Locate the cell with the specified text and output its (X, Y) center coordinate. 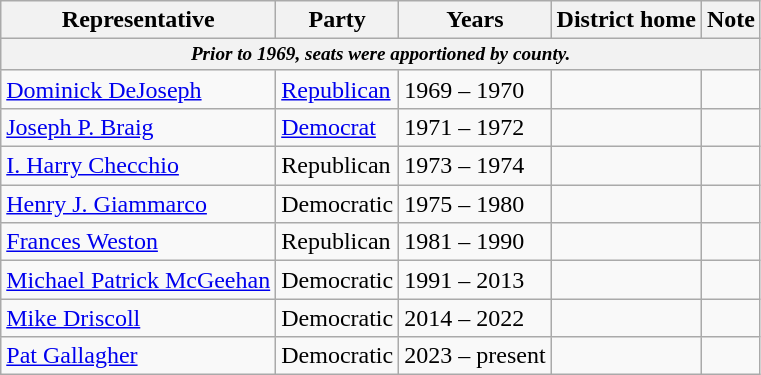
Michael Patrick McGeehan (138, 280)
1981 – 1990 (475, 242)
Note (730, 20)
Pat Gallagher (138, 356)
District home (626, 20)
1973 – 1974 (475, 166)
Mike Driscoll (138, 318)
Years (475, 20)
Dominick DeJoseph (138, 89)
1969 – 1970 (475, 89)
1975 – 1980 (475, 204)
I. Harry Checchio (138, 166)
Frances Weston (138, 242)
Party (338, 20)
Democrat (338, 128)
Representative (138, 20)
1971 – 1972 (475, 128)
2014 – 2022 (475, 318)
2023 – present (475, 356)
Prior to 1969, seats were apportioned by county. (381, 55)
Henry J. Giammarco (138, 204)
Joseph P. Braig (138, 128)
1991 – 2013 (475, 280)
